Search for the cell housing the specified text and yield its [X, Y] center coordinate. 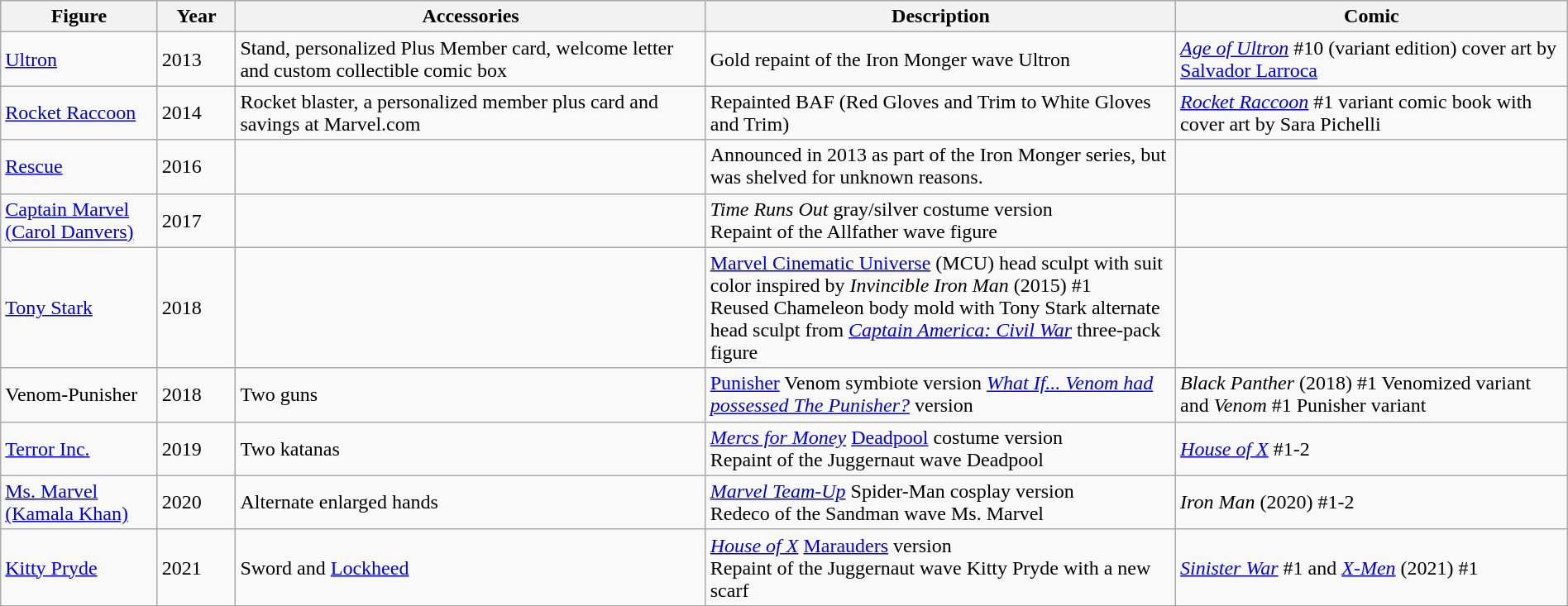
House of X #1-2 [1372, 448]
Venom-Punisher [79, 395]
Accessories [471, 17]
Ultron [79, 60]
2021 [197, 567]
Rescue [79, 167]
2016 [197, 167]
Comic [1372, 17]
2019 [197, 448]
Two guns [471, 395]
Time Runs Out gray/silver costume versionRepaint of the Allfather wave figure [940, 220]
2014 [197, 112]
Iron Man (2020) #1-2 [1372, 503]
Stand, personalized Plus Member card, welcome letter and custom collectible comic box [471, 60]
2013 [197, 60]
Gold repaint of the Iron Monger wave Ultron [940, 60]
2020 [197, 503]
Punisher Venom symbiote version What If... Venom had possessed The Punisher? version [940, 395]
Rocket blaster, a personalized member plus card and savings at Marvel.com [471, 112]
House of X Marauders versionRepaint of the Juggernaut wave Kitty Pryde with a new scarf [940, 567]
Age of Ultron #10 (variant edition) cover art by Salvador Larroca [1372, 60]
Two katanas [471, 448]
Kitty Pryde [79, 567]
Announced in 2013 as part of the Iron Monger series, but was shelved for unknown reasons. [940, 167]
Alternate enlarged hands [471, 503]
2017 [197, 220]
Repainted BAF (Red Gloves and Trim to White Gloves and Trim) [940, 112]
Figure [79, 17]
Sinister War #1 and X-Men (2021) #1 [1372, 567]
Year [197, 17]
Description [940, 17]
Terror Inc. [79, 448]
Captain Marvel (Carol Danvers) [79, 220]
Black Panther (2018) #1 Venomized variant and Venom #1 Punisher variant [1372, 395]
Rocket Raccoon #1 variant comic book with cover art by Sara Pichelli [1372, 112]
Sword and Lockheed [471, 567]
Mercs for Money Deadpool costume versionRepaint of the Juggernaut wave Deadpool [940, 448]
Ms. Marvel (Kamala Khan) [79, 503]
Marvel Team-Up Spider-Man cosplay versionRedeco of the Sandman wave Ms. Marvel [940, 503]
Tony Stark [79, 308]
Rocket Raccoon [79, 112]
